Capture the cell that displays the provided text and extract its [X, Y] central coordinate. 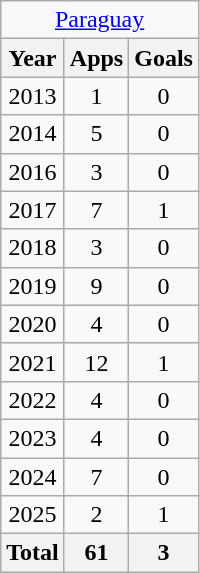
2018 [33, 248]
2020 [33, 324]
2013 [33, 96]
2 [96, 515]
2023 [33, 438]
2021 [33, 362]
Paraguay [100, 20]
2016 [33, 172]
Apps [96, 58]
2025 [33, 515]
Goals [164, 58]
2022 [33, 400]
2017 [33, 210]
12 [96, 362]
61 [96, 553]
2024 [33, 477]
2019 [33, 286]
Total [33, 553]
5 [96, 134]
Year [33, 58]
2014 [33, 134]
9 [96, 286]
